Extract the [x, y] coordinate from the center of the cell holding the provided text.  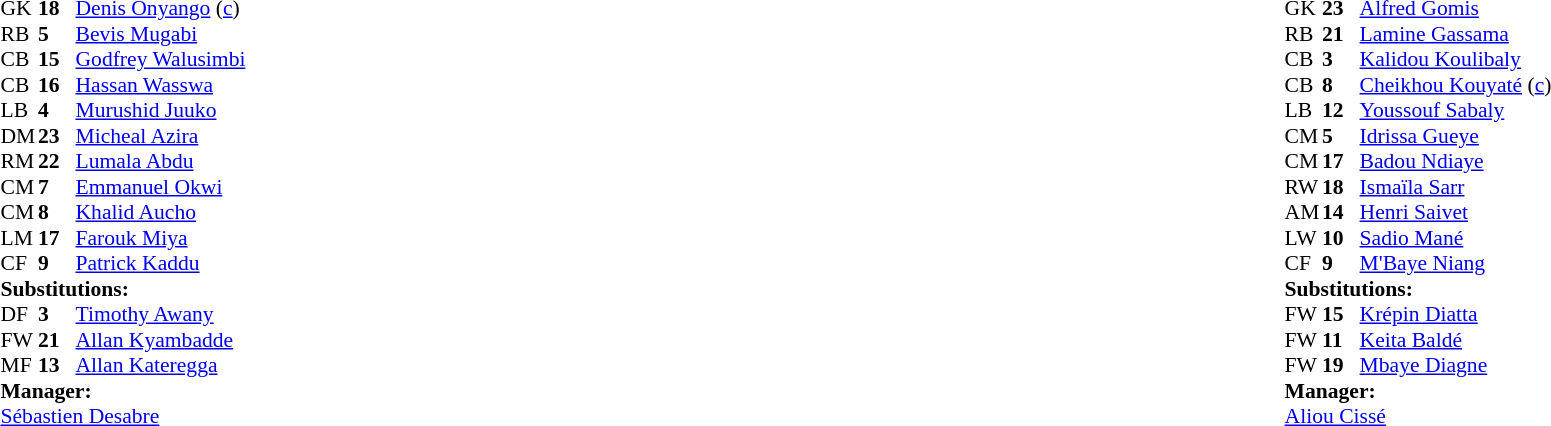
Allan Kateregga [161, 365]
16 [57, 85]
19 [1341, 365]
Lumala Abdu [161, 161]
18 [1341, 187]
AM [1304, 213]
Murushid Juuko [161, 111]
22 [57, 161]
LW [1304, 238]
RW [1304, 187]
Timothy Awany [161, 315]
23 [57, 136]
Emmanuel Okwi [161, 187]
LM [19, 238]
11 [1341, 340]
Substitutions: [122, 289]
10 [1341, 238]
7 [57, 187]
Hassan Wasswa [161, 85]
Godfrey Walusimbi [161, 59]
Khalid Aucho [161, 213]
Micheal Azira [161, 136]
4 [57, 111]
Bevis Mugabi [161, 34]
14 [1341, 213]
Manager: [122, 391]
DM [19, 136]
Patrick Kaddu [161, 263]
DF [19, 315]
12 [1341, 111]
Farouk Miya [161, 238]
MF [19, 365]
13 [57, 365]
RM [19, 161]
Allan Kyambadde [161, 340]
